Locate the cell with the specified text and output its [X, Y] center coordinate. 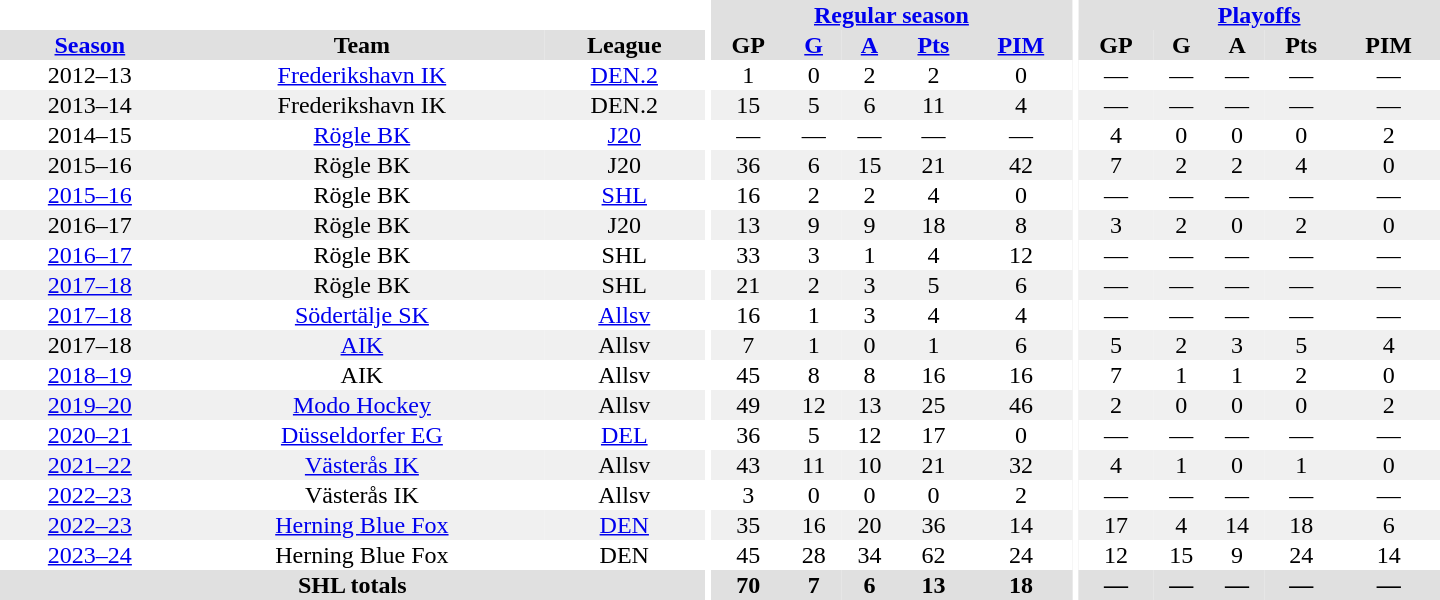
2012–13 [90, 75]
Modo Hockey [362, 405]
Playoffs [1259, 15]
2014–15 [90, 135]
2018–19 [90, 375]
2021–22 [90, 465]
2013–14 [90, 105]
43 [748, 465]
10 [870, 465]
25 [933, 405]
49 [748, 405]
62 [933, 555]
46 [1022, 405]
Södertälje SK [362, 315]
2020–21 [90, 435]
34 [870, 555]
Season [90, 45]
Regular season [892, 15]
28 [814, 555]
Team [362, 45]
35 [748, 525]
20 [870, 525]
DEL [624, 435]
32 [1022, 465]
2019–20 [90, 405]
SHL totals [352, 585]
70 [748, 585]
33 [748, 255]
Düsseldorfer EG [362, 435]
42 [1022, 165]
2023–24 [90, 555]
League [624, 45]
